Locate the cell with the specified text and output its (x, y) center coordinate. 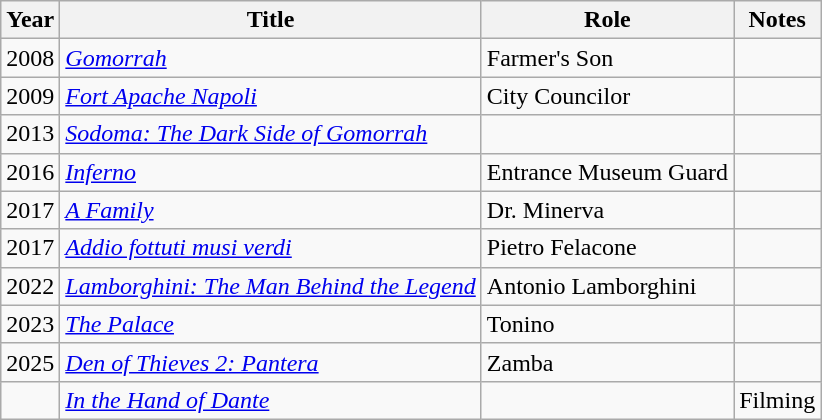
Year (30, 20)
Antonio Lamborghini (607, 286)
2025 (30, 362)
Lamborghini: The Man Behind the Legend (270, 286)
A Family (270, 210)
Addio fottuti musi verdi (270, 248)
Den of Thieves 2: Pantera (270, 362)
Zamba (607, 362)
Dr. Minerva (607, 210)
2016 (30, 172)
City Councilor (607, 96)
Title (270, 20)
2022 (30, 286)
Inferno (270, 172)
Filming (778, 400)
Gomorrah (270, 58)
In the Hand of Dante (270, 400)
Pietro Felacone (607, 248)
2008 (30, 58)
Role (607, 20)
2013 (30, 134)
Tonino (607, 324)
2009 (30, 96)
Fort Apache Napoli (270, 96)
Entrance Museum Guard (607, 172)
Sodoma: The Dark Side of Gomorrah (270, 134)
Notes (778, 20)
2023 (30, 324)
The Palace (270, 324)
Farmer's Son (607, 58)
